Scan for the cell matching the given text and deliver its [x, y] coordinate at center. 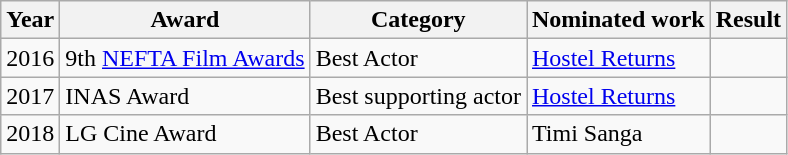
INAS Award [185, 96]
Nominated work [618, 20]
2018 [30, 134]
LG Cine Award [185, 134]
Category [418, 20]
2017 [30, 96]
9th NEFTA Film Awards [185, 58]
Result [748, 20]
Award [185, 20]
Best supporting actor [418, 96]
Timi Sanga [618, 134]
Year [30, 20]
2016 [30, 58]
